Detect which cell encompasses the target text, then output its [x, y] center coordinate. 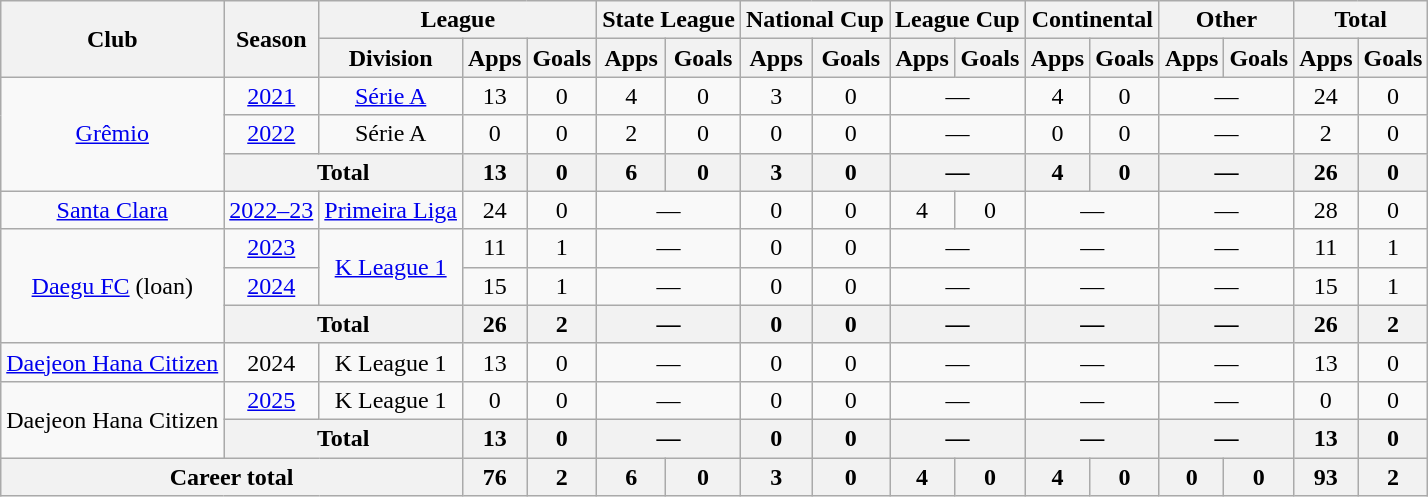
2023 [272, 248]
Santa Clara [112, 210]
76 [494, 477]
Daegu FC (loan) [112, 286]
2021 [272, 96]
Grêmio [112, 134]
93 [1326, 477]
Primeira Liga [391, 210]
Career total [232, 477]
Division [391, 58]
2022–23 [272, 210]
State League [669, 20]
Season [272, 39]
2022 [272, 134]
Continental [1092, 20]
28 [1326, 210]
2025 [272, 400]
League [458, 20]
Club [112, 39]
League Cup [958, 20]
National Cup [814, 20]
Other [1226, 20]
